Search for the cell housing the specified text and yield its (X, Y) center coordinate. 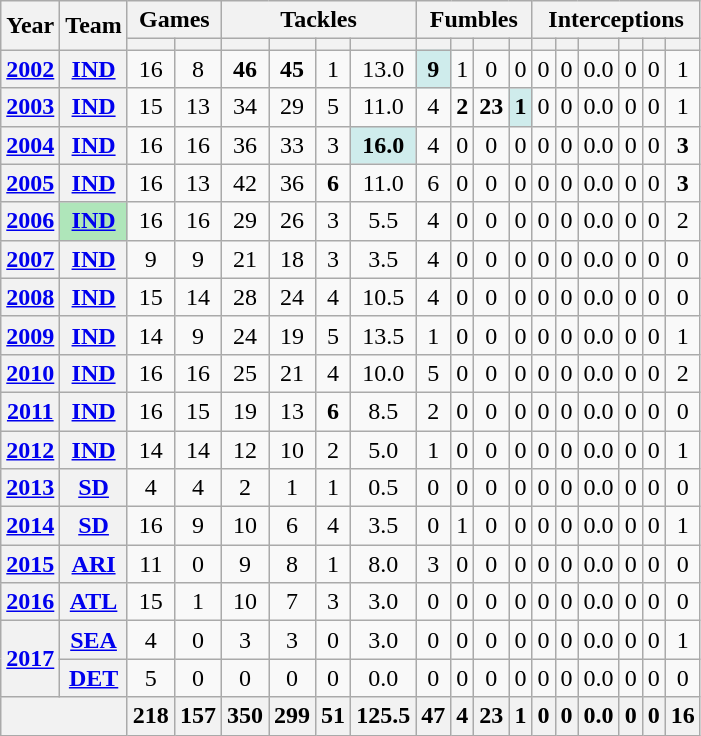
11 (150, 564)
18 (292, 259)
8.5 (384, 411)
Fumbles (474, 20)
28 (244, 297)
299 (292, 716)
2013 (30, 488)
2017 (30, 659)
2014 (30, 526)
10.0 (384, 373)
2002 (30, 69)
2003 (30, 107)
42 (244, 183)
25 (244, 373)
DET (94, 678)
16.0 (384, 145)
2006 (30, 221)
Team (94, 26)
13.0 (384, 69)
2007 (30, 259)
10.5 (384, 297)
218 (150, 716)
157 (198, 716)
12 (244, 449)
2009 (30, 335)
SEA (94, 640)
5.0 (384, 449)
2005 (30, 183)
34 (244, 107)
5.5 (384, 221)
Games (174, 20)
8.0 (384, 564)
2012 (30, 449)
51 (334, 716)
350 (244, 716)
46 (244, 69)
45 (292, 69)
Tackles (318, 20)
Interceptions (616, 20)
2010 (30, 373)
47 (434, 716)
26 (292, 221)
ATL (94, 602)
33 (292, 145)
2015 (30, 564)
2011 (30, 411)
13.5 (384, 335)
ARI (94, 564)
2016 (30, 602)
Year (30, 26)
7 (292, 602)
2008 (30, 297)
125.5 (384, 716)
0.5 (384, 488)
2004 (30, 145)
